Scan for the cell matching the given text and deliver its [x, y] coordinate at center. 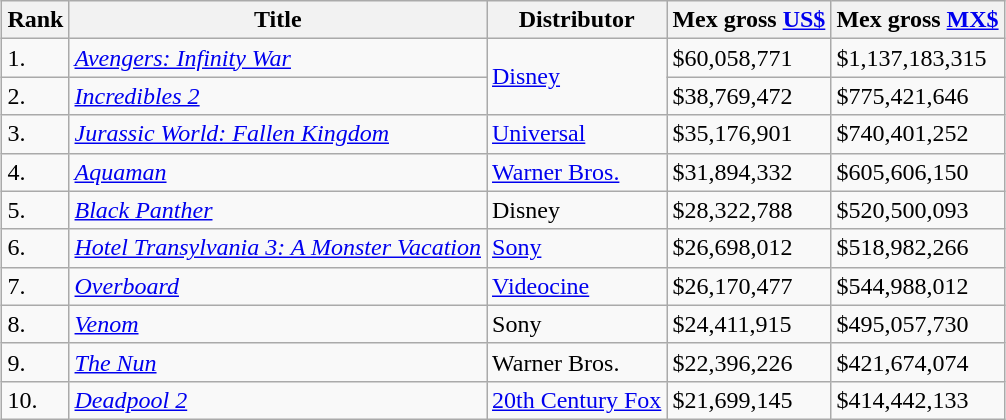
$605,606,150 [918, 172]
1. [36, 58]
Jurassic World: Fallen Kingdom [278, 134]
7. [36, 286]
$26,170,477 [749, 286]
Distributor [576, 20]
Black Panther [278, 210]
$1,137,183,315 [918, 58]
$495,057,730 [918, 324]
Incredibles 2 [278, 96]
10. [36, 400]
The Nun [278, 362]
$775,421,646 [918, 96]
Deadpool 2 [278, 400]
2. [36, 96]
Mex gross US$ [749, 20]
$28,322,788 [749, 210]
$421,674,074 [918, 362]
$26,698,012 [749, 248]
5. [36, 210]
Videocine [576, 286]
Venom [278, 324]
3. [36, 134]
9. [36, 362]
$414,442,133 [918, 400]
$21,699,145 [749, 400]
Mex gross MX$ [918, 20]
Title [278, 20]
Rank [36, 20]
$518,982,266 [918, 248]
Universal [576, 134]
Aquaman [278, 172]
6. [36, 248]
20th Century Fox [576, 400]
$22,396,226 [749, 362]
$35,176,901 [749, 134]
$38,769,472 [749, 96]
$31,894,332 [749, 172]
Hotel Transylvania 3: A Monster Vacation [278, 248]
$24,411,915 [749, 324]
4. [36, 172]
$60,058,771 [749, 58]
$520,500,093 [918, 210]
8. [36, 324]
Overboard [278, 286]
$544,988,012 [918, 286]
Avengers: Infinity War [278, 58]
$740,401,252 [918, 134]
